Locate the cell with the specified text and output its (x, y) center coordinate. 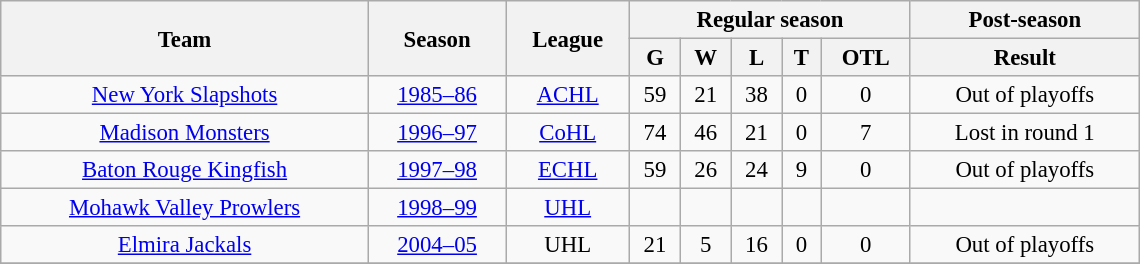
9 (802, 170)
Result (1024, 58)
1998–99 (436, 208)
Elmira Jackals (185, 245)
5 (706, 245)
New York Slapshots (185, 95)
1985–86 (436, 95)
OTL (866, 58)
ACHL (568, 95)
CoHL (568, 133)
League (568, 38)
G (656, 58)
ECHL (568, 170)
46 (706, 133)
24 (756, 170)
Mohawk Valley Prowlers (185, 208)
W (706, 58)
16 (756, 245)
1996–97 (436, 133)
Madison Monsters (185, 133)
Team (185, 38)
26 (706, 170)
7 (866, 133)
L (756, 58)
38 (756, 95)
Baton Rouge Kingfish (185, 170)
Regular season (770, 20)
Lost in round 1 (1024, 133)
74 (656, 133)
Post-season (1024, 20)
Season (436, 38)
2004–05 (436, 245)
1997–98 (436, 170)
T (802, 58)
